Identify which cell holds the provided text, then report its [x, y] central coordinate. 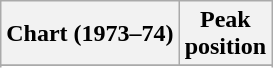
Peakposition [225, 34]
Chart (1973–74) [90, 34]
